For the text-containing cell, return its midpoint in (X, Y) coordinate format. 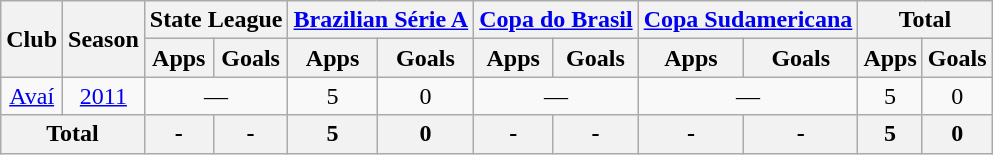
Season (104, 39)
Copa Sudamericana (748, 20)
Copa do Brasil (556, 20)
State League (216, 20)
Club (32, 39)
Brazilian Série A (381, 20)
Avaí (32, 96)
2011 (104, 96)
